Return the (x, y) coordinate for the center point of the cell that contains the specified text.  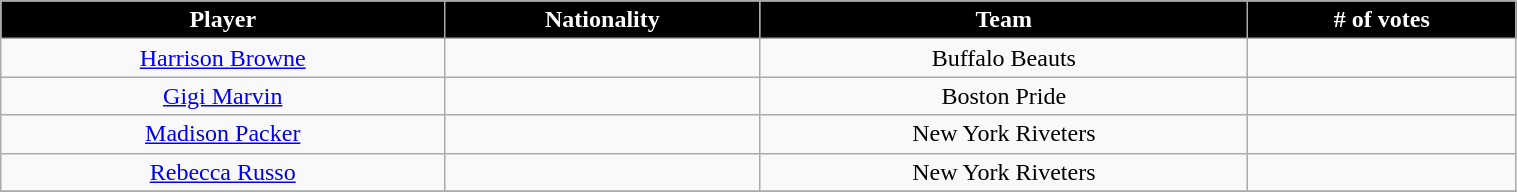
Player (223, 20)
Buffalo Beauts (1004, 58)
Nationality (602, 20)
Madison Packer (223, 134)
Boston Pride (1004, 96)
Harrison Browne (223, 58)
Team (1004, 20)
# of votes (1382, 20)
Rebecca Russo (223, 172)
Gigi Marvin (223, 96)
